Locate the cell with the specified text and output its (x, y) center coordinate. 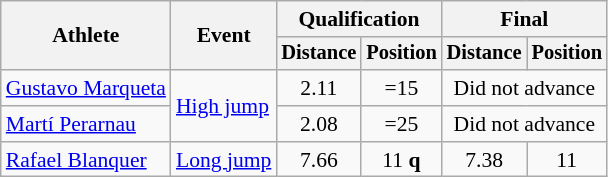
Athlete (86, 36)
2.11 (318, 88)
Qualification (358, 19)
2.08 (318, 124)
=15 (401, 88)
Final (524, 19)
Martí Perarnau (86, 124)
Gustavo Marqueta (86, 88)
Event (224, 36)
=25 (401, 124)
High jump (224, 106)
